Output the [X, Y] coordinate of the center of the cell containing the given text.  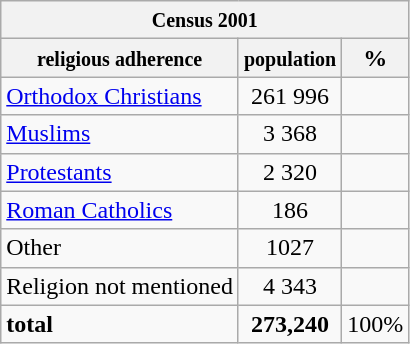
3 368 [290, 134]
Census 2001 [205, 20]
186 [290, 210]
% [376, 58]
population [290, 58]
2 320 [290, 172]
1027 [290, 248]
Religion not mentioned [120, 286]
Orthodox Christians [120, 96]
261 996 [290, 96]
Roman Catholics [120, 210]
Protestants [120, 172]
100% [376, 324]
Muslims [120, 134]
Other [120, 248]
total [120, 324]
4 343 [290, 286]
religious adherence [120, 58]
273,240 [290, 324]
